Extract the [x, y] coordinate from the center of the cell holding the provided text.  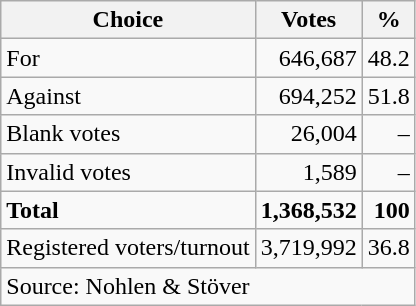
Registered voters/turnout [128, 248]
For [128, 58]
100 [388, 210]
3,719,992 [308, 248]
1,589 [308, 172]
Total [128, 210]
Invalid votes [128, 172]
48.2 [388, 58]
694,252 [308, 96]
1,368,532 [308, 210]
646,687 [308, 58]
26,004 [308, 134]
36.8 [388, 248]
51.8 [388, 96]
Votes [308, 20]
Choice [128, 20]
Blank votes [128, 134]
Against [128, 96]
Source: Nohlen & Stöver [208, 286]
% [388, 20]
